Return the (x, y) coordinate for the center point of the cell that contains the specified text.  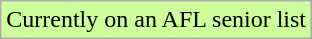
Currently on an AFL senior list (156, 20)
